Locate the cell with the specified text and output its [X, Y] center coordinate. 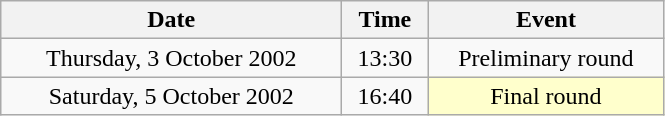
Final round [546, 96]
Event [546, 20]
16:40 [385, 96]
13:30 [385, 58]
Preliminary round [546, 58]
Saturday, 5 October 2002 [172, 96]
Time [385, 20]
Date [172, 20]
Thursday, 3 October 2002 [172, 58]
